Identify which cell holds the provided text, then report its (X, Y) central coordinate. 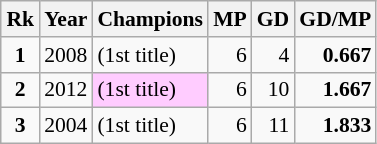
2004 (66, 126)
GD/MP (335, 19)
0.667 (335, 55)
1 (20, 55)
10 (274, 90)
Champions (150, 19)
2 (20, 90)
2008 (66, 55)
Year (66, 19)
1.833 (335, 126)
GD (274, 19)
2012 (66, 90)
11 (274, 126)
MP (230, 19)
Rk (20, 19)
1.667 (335, 90)
3 (20, 126)
4 (274, 55)
